Return the [X, Y] coordinate for the center point of the cell that contains the specified text.  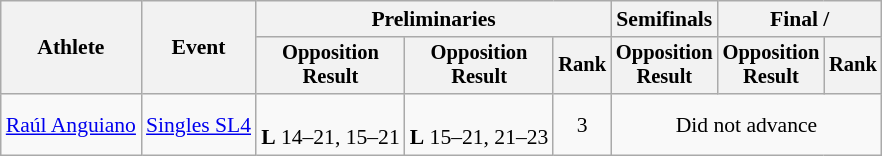
Did not advance [746, 124]
Raúl Anguiano [71, 124]
L 14–21, 15–21 [330, 124]
Event [198, 48]
Singles SL4 [198, 124]
3 [582, 124]
Final / [800, 19]
Preliminaries [434, 19]
L 15–21, 21–23 [480, 124]
Athlete [71, 48]
Semifinals [664, 19]
